Locate the cell with the specified text and output its [X, Y] center coordinate. 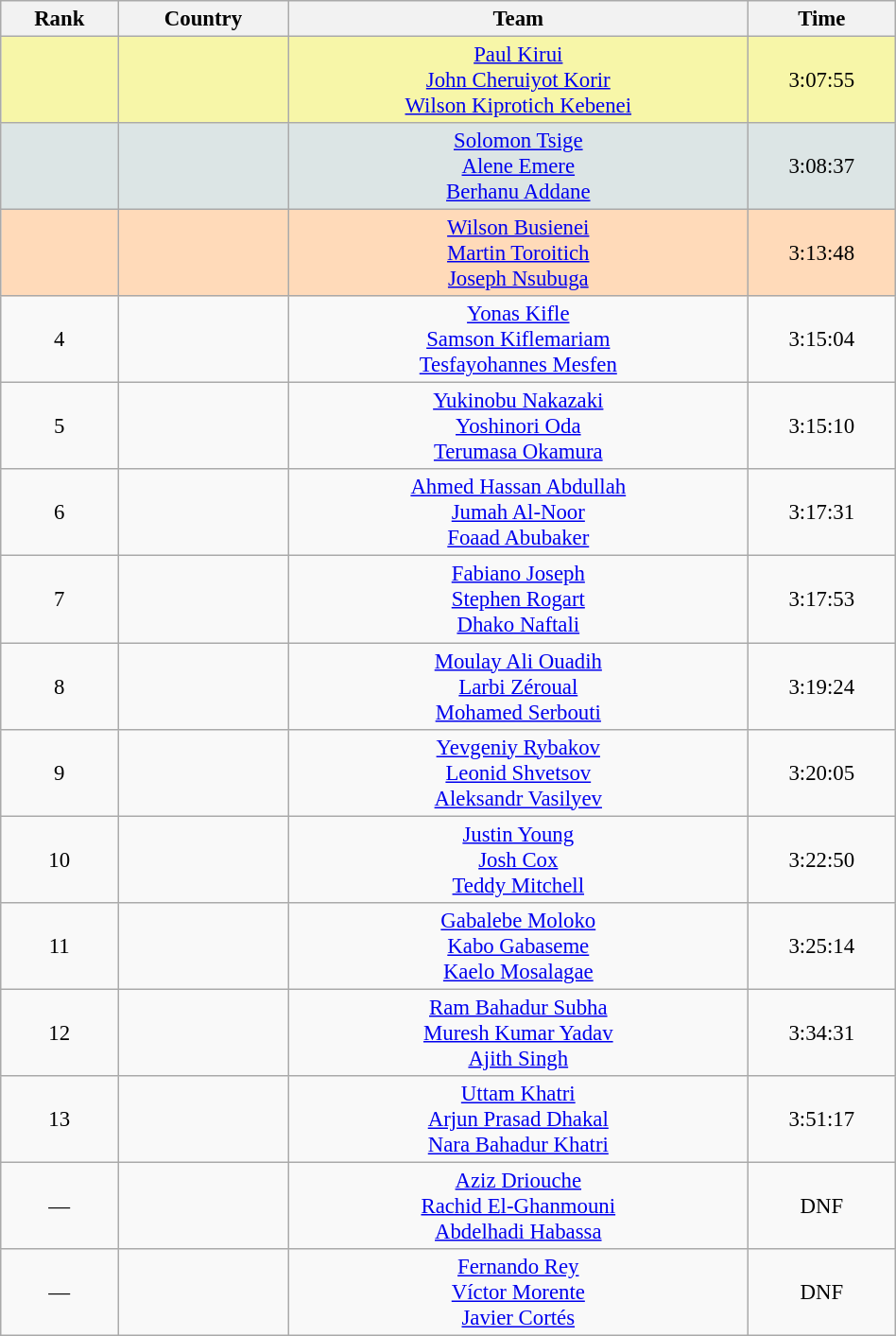
3:15:04 [821, 339]
3:08:37 [821, 166]
3:17:53 [821, 599]
3:51:17 [821, 1119]
Justin YoungJosh CoxTeddy Mitchell [518, 859]
13 [60, 1119]
Gabalebe MolokoKabo GabasemeKaelo Mosalagae [518, 946]
5 [60, 426]
7 [60, 599]
8 [60, 686]
Rank [60, 19]
3:15:10 [821, 426]
Wilson BusieneiMartin ToroitichJoseph Nsubuga [518, 253]
3:13:48 [821, 253]
Fabiano JosephStephen RogartDhako Naftali [518, 599]
Ram Bahadur SubhaMuresh Kumar YadavAjith Singh [518, 1032]
Time [821, 19]
3:22:50 [821, 859]
Yukinobu NakazakiYoshinori OdaTerumasa Okamura [518, 426]
10 [60, 859]
9 [60, 772]
3:34:31 [821, 1032]
4 [60, 339]
3:20:05 [821, 772]
Ahmed Hassan AbdullahJumah Al-NoorFoaad Abubaker [518, 512]
Team [518, 19]
Moulay Ali OuadihLarbi ZéroualMohamed Serbouti [518, 686]
Solomon TsigeAlene EmereBerhanu Addane [518, 166]
Fernando ReyVíctor MorenteJavier Cortés [518, 1293]
Yevgeniy RybakovLeonid ShvetsovAleksandr Vasilyev [518, 772]
3:07:55 [821, 80]
Aziz DrioucheRachid El-GhanmouniAbdelhadi Habassa [518, 1206]
3:17:31 [821, 512]
Country [204, 19]
6 [60, 512]
Yonas KifleSamson KiflemariamTesfayohannes Mesfen [518, 339]
3:25:14 [821, 946]
Uttam KhatriArjun Prasad DhakalNara Bahadur Khatri [518, 1119]
11 [60, 946]
12 [60, 1032]
Paul KiruiJohn Cheruiyot KorirWilson Kiprotich Kebenei [518, 80]
3:19:24 [821, 686]
